Pinpoint the cell where the given text exists, returning its (X, Y) midpoint coordinate. 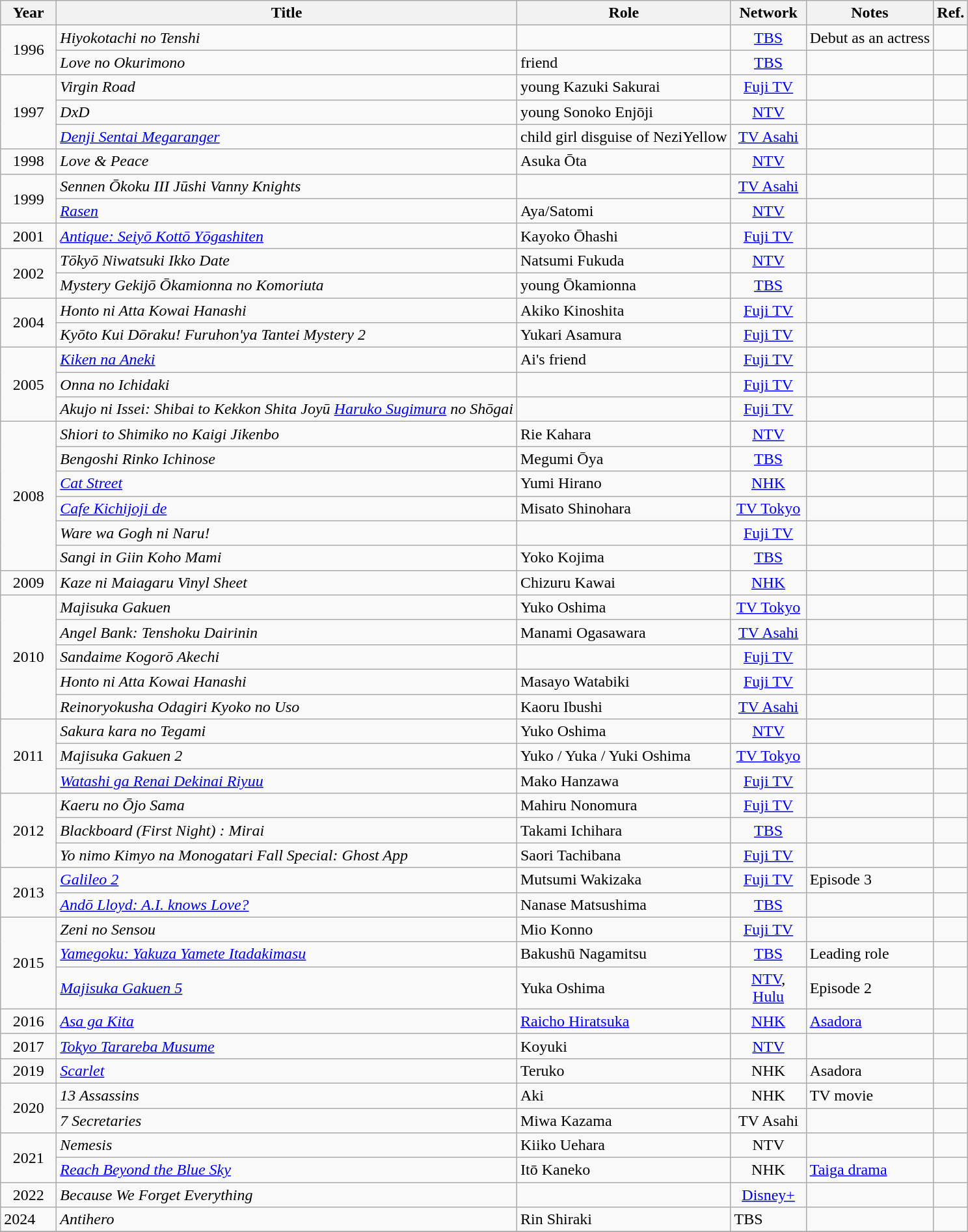
Tokyo Tarareba Musume (287, 1046)
Network (768, 13)
Kaeru no Ōjo Sama (287, 806)
2011 (29, 756)
1998 (29, 161)
young Ōkamionna (623, 285)
Ware wa Gogh ni Naru! (287, 533)
Leading role (870, 954)
2016 (29, 1021)
7 Secretaries (287, 1120)
2021 (29, 1158)
Zeni no Sensou (287, 929)
Bakushū Nagamitsu (623, 954)
Akiko Kinoshita (623, 310)
Chizuru Kawai (623, 582)
Majisuka Gakuen (287, 607)
Virgin Road (287, 87)
Mutsumi Wakizaka (623, 880)
Reach Beyond the Blue Sky (287, 1170)
Debut as an actress (870, 38)
Kaze ni Maiagaru Vinyl Sheet (287, 582)
Natsumi Fukuda (623, 260)
Blackboard (First Night) : Mirai (287, 830)
Megumi Ōya (623, 459)
Sandaime Kogorō Akechi (287, 657)
2009 (29, 582)
1996 (29, 50)
TV movie (870, 1095)
Title (287, 13)
Mio Konno (623, 929)
Nemesis (287, 1145)
Because We Forget Everything (287, 1195)
Antique: Seiyō Kottō Yōgashiten (287, 236)
Hiyokotachi no Tenshi (287, 38)
Ref. (951, 13)
friend (623, 62)
Disney+ (768, 1195)
Akujo ni Issei: Shibai to Kekkon Shita Joyū Haruko Sugimura no Shōgai (287, 409)
Mahiru Nonomura (623, 806)
DxD (287, 112)
Cat Street (287, 484)
Asa ga Kita (287, 1021)
Rasen (287, 211)
Shiori to Shimiko no Kaigi Jikenbo (287, 434)
Kayoko Ōhashi (623, 236)
Sennen Ōkoku III Jūshi Vanny Knights (287, 186)
Notes (870, 13)
2010 (29, 657)
2008 (29, 496)
2004 (29, 323)
Takami Ichihara (623, 830)
NTV, Hulu (768, 988)
2013 (29, 892)
Misato Shinohara (623, 508)
2002 (29, 273)
Yuka Oshima (623, 988)
Andō Lloyd: A.I. knows Love? (287, 905)
2015 (29, 963)
Aya/Satomi (623, 211)
Onna no Ichidaki (287, 385)
young Sonoko Enjōji (623, 112)
Majisuka Gakuen 2 (287, 756)
Angel Bank: Tenshoku Dairinin (287, 632)
Denji Sentai Megaranger (287, 137)
Galileo 2 (287, 880)
Love & Peace (287, 161)
Aki (623, 1095)
Mystery Gekijō Ōkamionna no Komoriuta (287, 285)
Scarlet (287, 1071)
Love no Okurimono (287, 62)
Antihero (287, 1220)
Teruko (623, 1071)
Nanase Matsushima (623, 905)
2020 (29, 1108)
Role (623, 13)
Rie Kahara (623, 434)
Yamegoku: Yakuza Yamete Itadakimasu (287, 954)
Taiga drama (870, 1170)
13 Assassins (287, 1095)
Episode 2 (870, 988)
Masayo Watabiki (623, 681)
young Kazuki Sakurai (623, 87)
Majisuka Gakuen 5 (287, 988)
Raicho Hiratsuka (623, 1021)
2001 (29, 236)
Sangi in Giin Koho Mami (287, 558)
Yukari Asamura (623, 335)
2024 (29, 1220)
Mako Hanzawa (623, 781)
Sakura kara no Tegami (287, 732)
Itō Kaneko (623, 1170)
Yuko / Yuka / Yuki Oshima (623, 756)
1997 (29, 112)
Reinoryokusha Odagiri Kyoko no Uso (287, 706)
Koyuki (623, 1046)
Tōkyō Niwatsuki Ikko Date (287, 260)
Saori Tachibana (623, 855)
Kaoru Ibushi (623, 706)
Yo nimo Kimyo na Monogatari Fall Special: Ghost App (287, 855)
2005 (29, 385)
2019 (29, 1071)
Bengoshi Rinko Ichinose (287, 459)
Cafe Kichijoji de (287, 508)
child girl disguise of NeziYellow (623, 137)
Kyōto Kui Dōraku! Furuhon'ya Tantei Mystery 2 (287, 335)
Asuka Ōta (623, 161)
Episode 3 (870, 880)
Rin Shiraki (623, 1220)
Miwa Kazama (623, 1120)
Ai's friend (623, 360)
Manami Ogasawara (623, 632)
Year (29, 13)
2022 (29, 1195)
Kiken na Aneki (287, 360)
Yoko Kojima (623, 558)
Yumi Hirano (623, 484)
2017 (29, 1046)
1999 (29, 198)
Watashi ga Renai Dekinai Riyuu (287, 781)
2012 (29, 830)
Kiiko Uehara (623, 1145)
